Determine the [X, Y] coordinate at the center of the cell enclosing the given text.  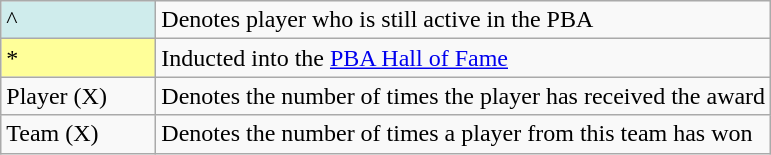
Denotes the number of times a player from this team has won [464, 134]
* [78, 58]
Inducted into the PBA Hall of Fame [464, 58]
Denotes player who is still active in the PBA [464, 20]
^ [78, 20]
Player (X) [78, 96]
Team (X) [78, 134]
Denotes the number of times the player has received the award [464, 96]
